Return (X, Y) of the center of cell containing provided text 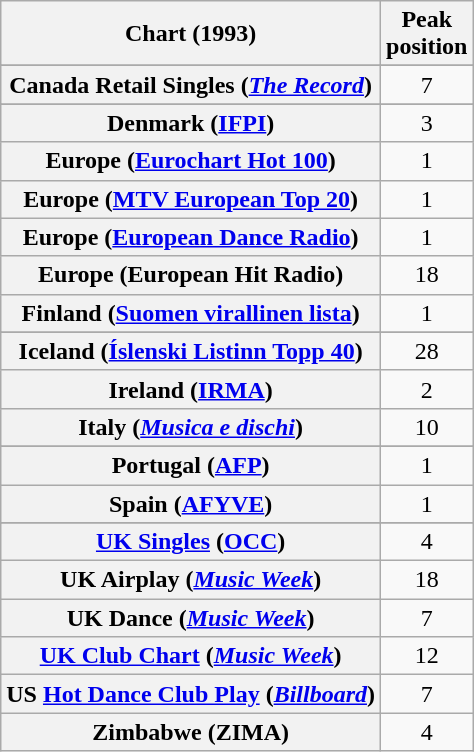
2 (427, 389)
UK Singles (OCC) (191, 542)
Iceland (Íslenski Listinn Topp 40) (191, 351)
10 (427, 427)
Europe (MTV European Top 20) (191, 199)
Europe (Eurochart Hot 100) (191, 161)
3 (427, 123)
Europe (European Dance Radio) (191, 237)
Canada Retail Singles (The Record) (191, 85)
Denmark (IFPI) (191, 123)
12 (427, 656)
Portugal (AFP) (191, 465)
Zimbabwe (ZIMA) (191, 732)
UK Airplay (Music Week) (191, 580)
Spain (AFYVE) (191, 503)
Peakposition (427, 34)
Chart (1993) (191, 34)
Italy (Musica e dischi) (191, 427)
Ireland (IRMA) (191, 389)
28 (427, 351)
Europe (European Hit Radio) (191, 275)
UK Club Chart (Music Week) (191, 656)
Finland (Suomen virallinen lista) (191, 313)
UK Dance (Music Week) (191, 618)
US Hot Dance Club Play (Billboard) (191, 694)
